Find where the given text appears and provide that cell's center as [x, y] coordinate. 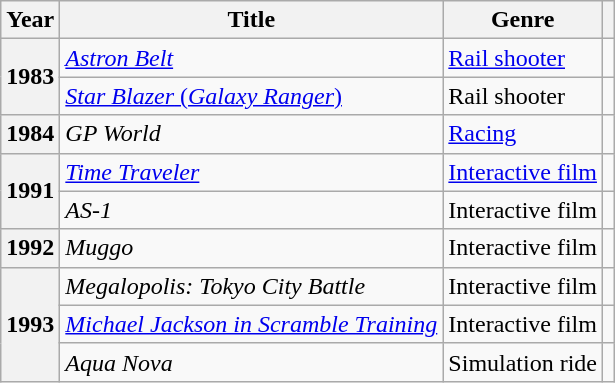
Year [30, 20]
Muggo [252, 248]
Megalopolis: Tokyo City Battle [252, 286]
Michael Jackson in Scramble Training [252, 324]
Genre [523, 20]
Title [252, 20]
1993 [30, 324]
Astron Belt [252, 58]
GP World [252, 134]
1992 [30, 248]
Star Blazer (Galaxy Ranger) [252, 96]
Simulation ride [523, 362]
Aqua Nova [252, 362]
AS-1 [252, 210]
Time Traveler [252, 172]
1983 [30, 77]
1991 [30, 191]
1984 [30, 134]
Racing [523, 134]
